Pinpoint the cell where the given text exists, returning its [x, y] midpoint coordinate. 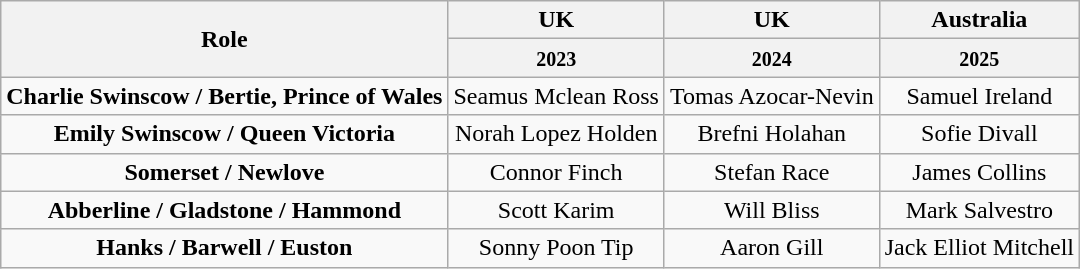
Samuel Ireland [979, 96]
Jack Elliot Mitchell [979, 248]
Somerset / Newlove [224, 172]
Will Bliss [772, 210]
Connor Finch [556, 172]
Scott Karim [556, 210]
Hanks / Barwell / Euston [224, 248]
2024 [772, 58]
James Collins [979, 172]
Emily Swinscow / Queen Victoria [224, 134]
Mark Salvestro [979, 210]
Charlie Swinscow / Bertie, Prince of Wales [224, 96]
Abberline / Gladstone / Hammond [224, 210]
Sonny Poon Tip [556, 248]
2025 [979, 58]
Norah Lopez Holden [556, 134]
Tomas Azocar-Nevin [772, 96]
Sofie Divall [979, 134]
Brefni Holahan [772, 134]
Stefan Race [772, 172]
Role [224, 39]
Seamus Mclean Ross [556, 96]
Aaron Gill [772, 248]
2023 [556, 58]
Australia [979, 20]
